Detect which cell encompasses the target text, then output its (X, Y) center coordinate. 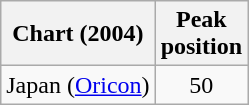
Chart (2004) (78, 34)
50 (201, 85)
Japan (Oricon) (78, 85)
Peakposition (201, 34)
